Detect which cell encompasses the target text, then output its [x, y] center coordinate. 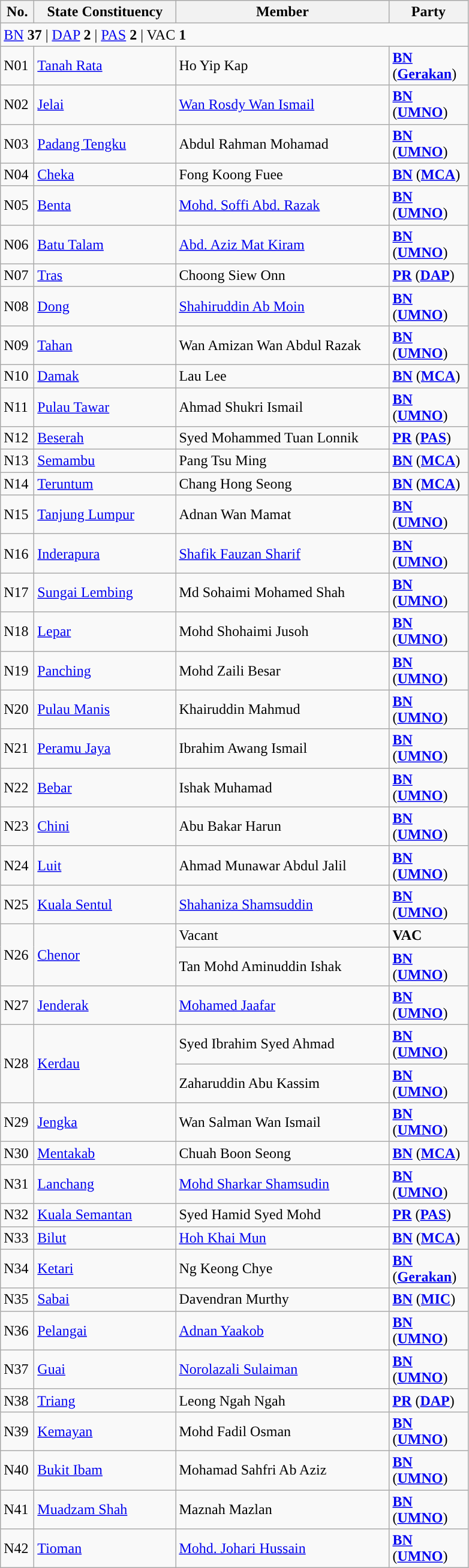
Syed Hamid Syed Mohd [282, 1215]
Tanah Rata [105, 66]
Party [428, 12]
Mohamed Jaafar [282, 1006]
Fong Koong Fuee [282, 174]
Tanjung Lumpur [105, 514]
N06 [17, 245]
N02 [17, 104]
Inderapura [105, 554]
N22 [17, 788]
Mohd Fadil Osman [282, 1431]
N35 [17, 1299]
Maznah Mazlan [282, 1509]
Lanchang [105, 1184]
Ibrahim Awang Ismail [282, 748]
N09 [17, 345]
Pulau Manis [105, 710]
N11 [17, 406]
Mohamad Sahfri Ab Aziz [282, 1470]
BN (MIC) [428, 1299]
N38 [17, 1400]
N20 [17, 710]
Kerdau [105, 1064]
Wan Rosdy Wan Ismail [282, 104]
Adnan Yaakob [282, 1331]
Md Sohaimi Mohamed Shah [282, 592]
Peramu Jaya [105, 748]
N10 [17, 376]
Mentakab [105, 1153]
Jenderak [105, 1006]
Tan Mohd Aminuddin Ishak [282, 966]
Mohd Sharkar Shamsudin [282, 1184]
Chuah Boon Seong [282, 1153]
Wan Salman Wan Ismail [282, 1122]
Chenor [105, 954]
Norolazali Sulaiman [282, 1369]
Vacant [282, 935]
Mohd Shohaimi Jusoh [282, 632]
Damak [105, 376]
N26 [17, 954]
Benta [105, 205]
Panching [105, 670]
Ng Keong Chye [282, 1268]
Bukit Ibam [105, 1470]
N29 [17, 1122]
N42 [17, 1549]
N27 [17, 1006]
Luit [105, 866]
N19 [17, 670]
Chang Hong Seong [282, 484]
Mohd. Johari Hussain [282, 1549]
No. [17, 12]
N08 [17, 306]
Guai [105, 1369]
Choong Siew Onn [282, 275]
Pelangai [105, 1331]
N14 [17, 484]
N21 [17, 748]
N13 [17, 461]
Abd. Aziz Mat Kiram [282, 245]
Lau Lee [282, 376]
N03 [17, 144]
Khairuddin Mahmud [282, 710]
Sabai [105, 1299]
Leong Ngah Ngah [282, 1400]
N30 [17, 1153]
N41 [17, 1509]
N36 [17, 1331]
Abu Bakar Harun [282, 826]
N12 [17, 438]
Shafik Fauzan Sharif [282, 554]
Abdul Rahman Mohamad [282, 144]
Ho Yip Kap [282, 66]
Adnan Wan Mamat [282, 514]
Pulau Tawar [105, 406]
N15 [17, 514]
Wan Amizan Wan Abdul Razak [282, 345]
Ahmad Shukri Ismail [282, 406]
Muadzam Shah [105, 1509]
N04 [17, 174]
N16 [17, 554]
Tras [105, 275]
Syed Ibrahim Syed Ahmad [282, 1044]
N23 [17, 826]
Lepar [105, 632]
N05 [17, 205]
N33 [17, 1238]
Sungai Lembing [105, 592]
Ketari [105, 1268]
Bilut [105, 1238]
Kuala Semantan [105, 1215]
N32 [17, 1215]
Zaharuddin Abu Kassim [282, 1084]
Beserah [105, 438]
N18 [17, 632]
N25 [17, 904]
Shahiruddin Ab Moin [282, 306]
Shahaniza Shamsuddin [282, 904]
N39 [17, 1431]
N40 [17, 1470]
Tioman [105, 1549]
Ishak Muhamad [282, 788]
N24 [17, 866]
N07 [17, 275]
Chini [105, 826]
State Constituency [105, 12]
N37 [17, 1369]
Triang [105, 1400]
N17 [17, 592]
N28 [17, 1064]
Tahan [105, 345]
Teruntum [105, 484]
Dong [105, 306]
Kemayan [105, 1431]
Ahmad Munawar Abdul Jalil [282, 866]
Kuala Sentul [105, 904]
Semambu [105, 461]
VAC [428, 935]
Jelai [105, 104]
Jengka [105, 1122]
N01 [17, 66]
N34 [17, 1268]
Pang Tsu Ming [282, 461]
Bebar [105, 788]
Syed Mohammed Tuan Lonnik [282, 438]
Cheka [105, 174]
Hoh Khai Mun [282, 1238]
Batu Talam [105, 245]
Mohd. Soffi Abd. Razak [282, 205]
Member [282, 12]
BN 37 | DAP 2 | PAS 2 | VAC 1 [234, 35]
Davendran Murthy [282, 1299]
Mohd Zaili Besar [282, 670]
Padang Tengku [105, 144]
N31 [17, 1184]
